Pinpoint the cell where the given text exists, returning its [x, y] midpoint coordinate. 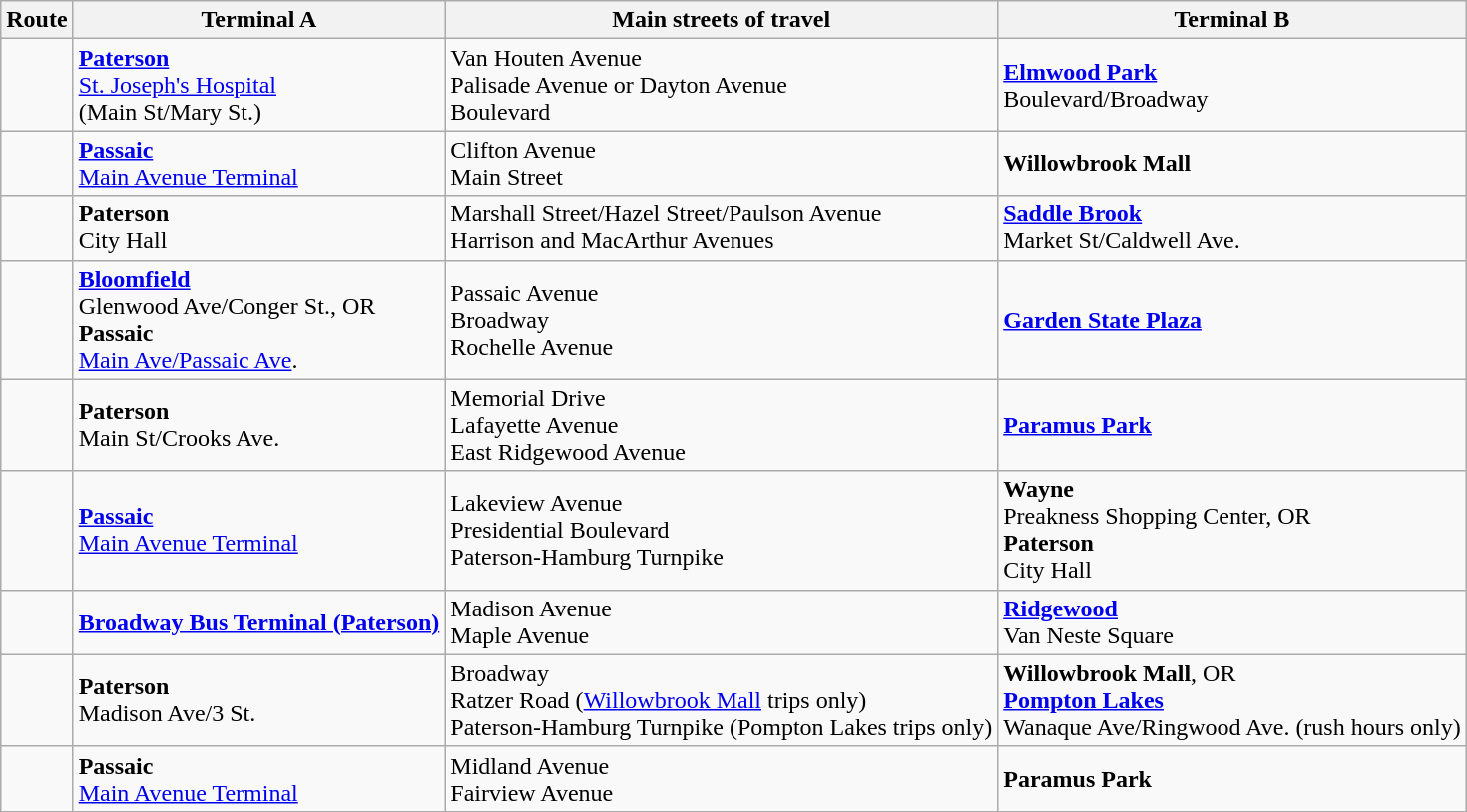
Clifton AvenueMain Street [722, 164]
PatersonMadison Ave/3 St. [259, 700]
BroadwayRatzer Road (Willowbrook Mall trips only)Paterson-Hamburg Turnpike (Pompton Lakes trips only) [722, 700]
BloomfieldGlenwood Ave/Conger St., ORPassaicMain Ave/Passaic Ave. [259, 319]
PatersonCity Hall [259, 227]
Garden State Plaza [1232, 319]
Terminal B [1232, 20]
Willowbrook Mall [1232, 164]
WaynePreakness Shopping Center, ORPatersonCity Hall [1232, 531]
Midland AvenueFairview Avenue [722, 778]
Broadway Bus Terminal (Paterson) [259, 622]
Passaic AvenueBroadwayRochelle Avenue [722, 319]
Elmwood ParkBoulevard/Broadway [1232, 85]
Marshall Street/Hazel Street/Paulson AvenueHarrison and MacArthur Avenues [722, 227]
Madison AvenueMaple Avenue [722, 622]
Memorial DriveLafayette AvenueEast Ridgewood Avenue [722, 425]
RidgewoodVan Neste Square [1232, 622]
Van Houten AvenuePalisade Avenue or Dayton AvenueBoulevard [722, 85]
Lakeview AvenuePresidential BoulevardPaterson-Hamburg Turnpike [722, 531]
Terminal A [259, 20]
PatersonMain St/Crooks Ave. [259, 425]
Route [37, 20]
Main streets of travel [722, 20]
PatersonSt. Joseph's Hospital(Main St/Mary St.) [259, 85]
Saddle BrookMarket St/Caldwell Ave. [1232, 227]
Willowbrook Mall, ORPompton LakesWanaque Ave/Ringwood Ave. (rush hours only) [1232, 700]
